Return the (X, Y) coordinate for the center point of the cell that contains the specified text.  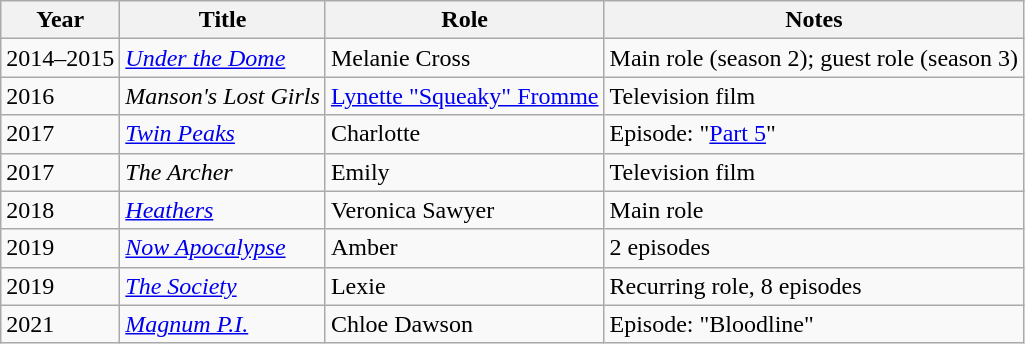
Melanie Cross (464, 58)
Manson's Lost Girls (223, 96)
The Archer (223, 172)
Chloe Dawson (464, 324)
Episode: "Part 5" (814, 134)
Lexie (464, 286)
2014–2015 (60, 58)
2016 (60, 96)
Main role (814, 210)
Title (223, 20)
Charlotte (464, 134)
Recurring role, 8 episodes (814, 286)
2018 (60, 210)
2 episodes (814, 248)
Under the Dome (223, 58)
Lynette "Squeaky" Fromme (464, 96)
Heathers (223, 210)
Role (464, 20)
2021 (60, 324)
Now Apocalypse (223, 248)
Main role (season 2); guest role (season 3) (814, 58)
Veronica Sawyer (464, 210)
Twin Peaks (223, 134)
Magnum P.I. (223, 324)
Emily (464, 172)
The Society (223, 286)
Year (60, 20)
Notes (814, 20)
Amber (464, 248)
Episode: "Bloodline" (814, 324)
